Identify which cell holds the provided text, then report its (x, y) central coordinate. 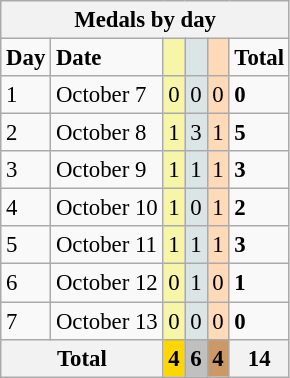
October 8 (107, 133)
October 11 (107, 245)
7 (26, 321)
October 13 (107, 321)
14 (259, 358)
Medals by day (146, 20)
October 7 (107, 95)
October 10 (107, 208)
Day (26, 58)
October 9 (107, 170)
October 12 (107, 283)
Date (107, 58)
